Search for the cell housing the specified text and yield its (x, y) center coordinate. 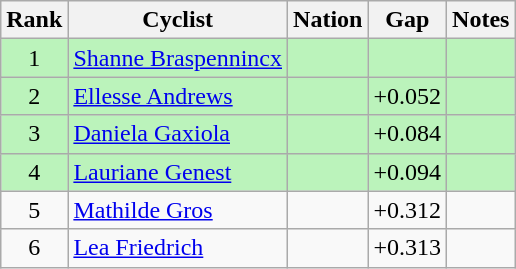
+0.094 (408, 172)
Lea Friedrich (178, 248)
Daniela Gaxiola (178, 134)
6 (34, 248)
+0.084 (408, 134)
Gap (408, 20)
2 (34, 96)
Cyclist (178, 20)
+0.313 (408, 248)
Ellesse Andrews (178, 96)
5 (34, 210)
Shanne Braspennincx (178, 58)
Mathilde Gros (178, 210)
3 (34, 134)
Lauriane Genest (178, 172)
Nation (328, 20)
Notes (481, 20)
+0.312 (408, 210)
Rank (34, 20)
1 (34, 58)
+0.052 (408, 96)
4 (34, 172)
